Capture the cell that displays the provided text and extract its [X, Y] central coordinate. 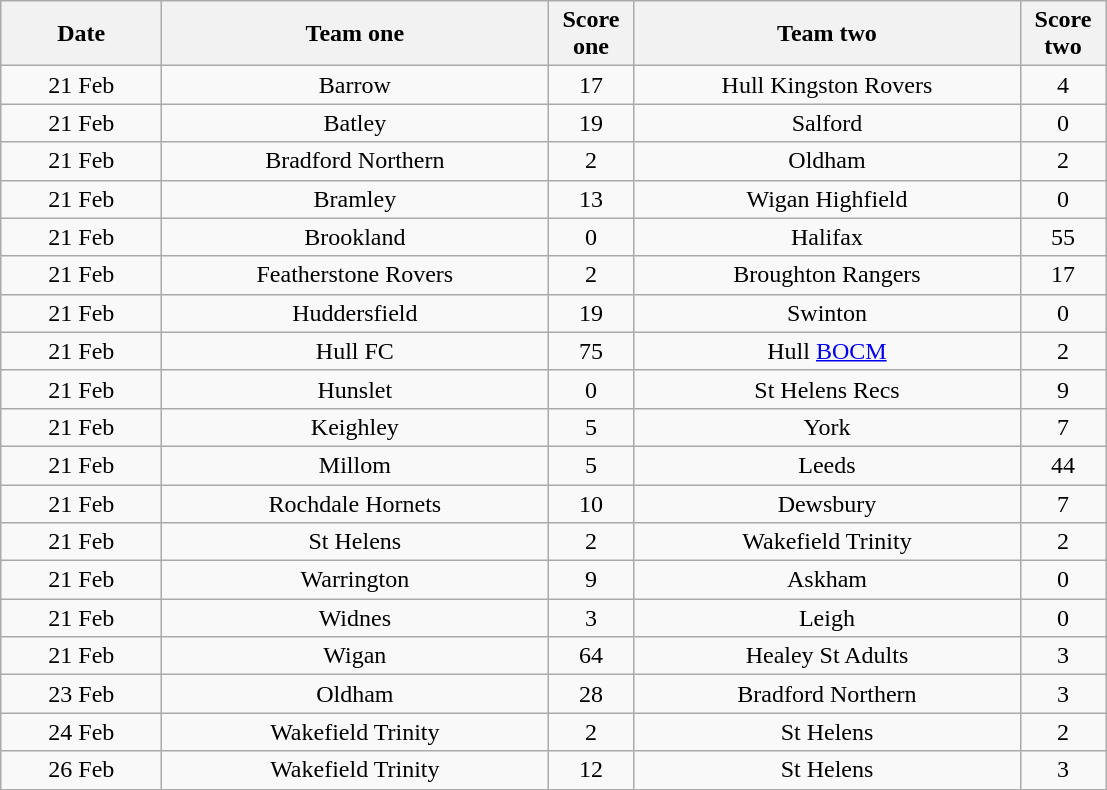
Wigan Highfield [827, 199]
Batley [355, 123]
44 [1063, 465]
10 [591, 503]
Featherstone Rovers [355, 275]
St Helens Recs [827, 389]
Hull Kingston Rovers [827, 85]
Rochdale Hornets [355, 503]
75 [591, 351]
13 [591, 199]
Wigan [355, 656]
Barrow [355, 85]
Broughton Rangers [827, 275]
28 [591, 694]
Leigh [827, 618]
Score one [591, 34]
Hull FC [355, 351]
Millom [355, 465]
24 Feb [82, 732]
Team two [827, 34]
55 [1063, 237]
Team one [355, 34]
12 [591, 770]
23 Feb [82, 694]
Swinton [827, 313]
Halifax [827, 237]
Score two [1063, 34]
Widnes [355, 618]
Huddersfield [355, 313]
Warrington [355, 580]
York [827, 427]
Dewsbury [827, 503]
Leeds [827, 465]
Salford [827, 123]
64 [591, 656]
Brookland [355, 237]
26 Feb [82, 770]
Hull BOCM [827, 351]
Date [82, 34]
Askham [827, 580]
Healey St Adults [827, 656]
4 [1063, 85]
Bramley [355, 199]
Hunslet [355, 389]
Keighley [355, 427]
